Identify which cell holds the provided text, then report its [X, Y] central coordinate. 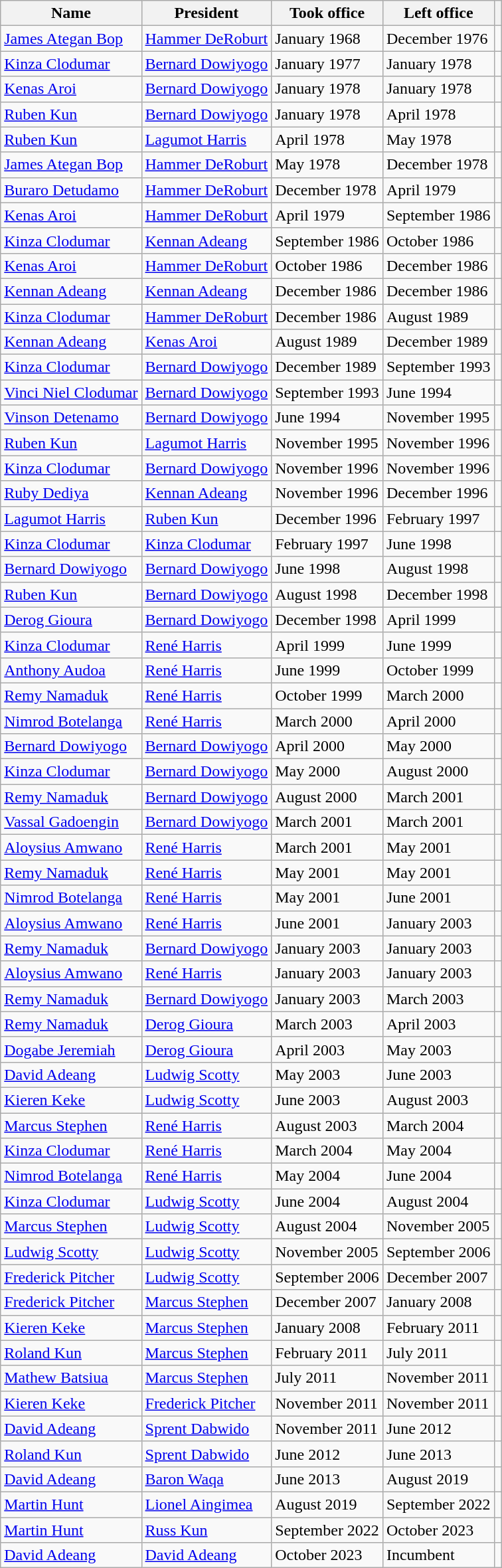
Vinci Niel Clodumar [71, 392]
Vinson Detenamo [71, 418]
January 1968 [327, 39]
Russ Kun [207, 1529]
Name [71, 13]
Buraro Detudamo [71, 190]
December 1976 [438, 39]
Vassal Gadoengin [71, 822]
Incumbent [438, 1555]
Lionel Aingimea [207, 1504]
Baron Waqa [207, 1479]
President [207, 13]
Left office [438, 13]
Took office [327, 13]
January 1977 [327, 64]
Anthony Audoa [71, 670]
Mathew Batsiua [71, 1378]
Ruby Dediya [71, 493]
Dogabe Jeremiah [71, 1049]
